Identify which cell holds the provided text, then report its [X, Y] central coordinate. 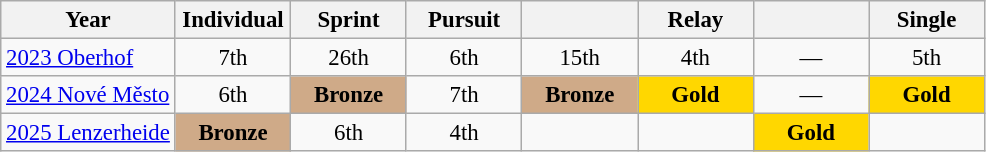
Pursuit [464, 20]
Individual [233, 20]
15th [580, 58]
26th [349, 58]
2025 Lenzerheide [88, 133]
Relay [696, 20]
5th [927, 58]
Year [88, 20]
2024 Nové Město [88, 95]
Sprint [349, 20]
Single [927, 20]
2023 Oberhof [88, 58]
